Provide the [X, Y] coordinate of the cell's center where the given text is located.  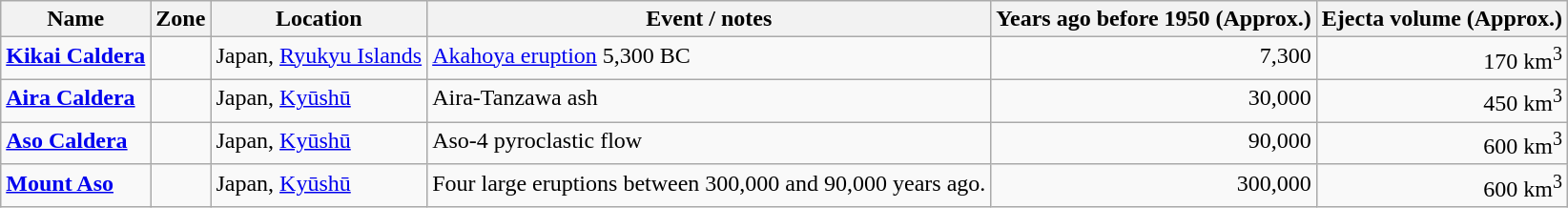
Akahoya eruption 5,300 BC [710, 59]
170 km3 [1442, 59]
Years ago before 1950 (Approx.) [1154, 19]
Aso-4 pyroclastic flow [710, 143]
Aira-Tanzawa ash [710, 101]
Kikai Caldera [76, 59]
300,000 [1154, 185]
Location [319, 19]
Japan, Ryukyu Islands [319, 59]
Zone [181, 19]
7,300 [1154, 59]
Mount Aso [76, 185]
90,000 [1154, 143]
Aso Caldera [76, 143]
Four large eruptions between 300,000 and 90,000 years ago. [710, 185]
Aira Caldera [76, 101]
Event / notes [710, 19]
450 km3 [1442, 101]
Name [76, 19]
Ejecta volume (Approx.) [1442, 19]
30,000 [1154, 101]
